Output the (x, y) coordinate of the center of the cell containing the given text.  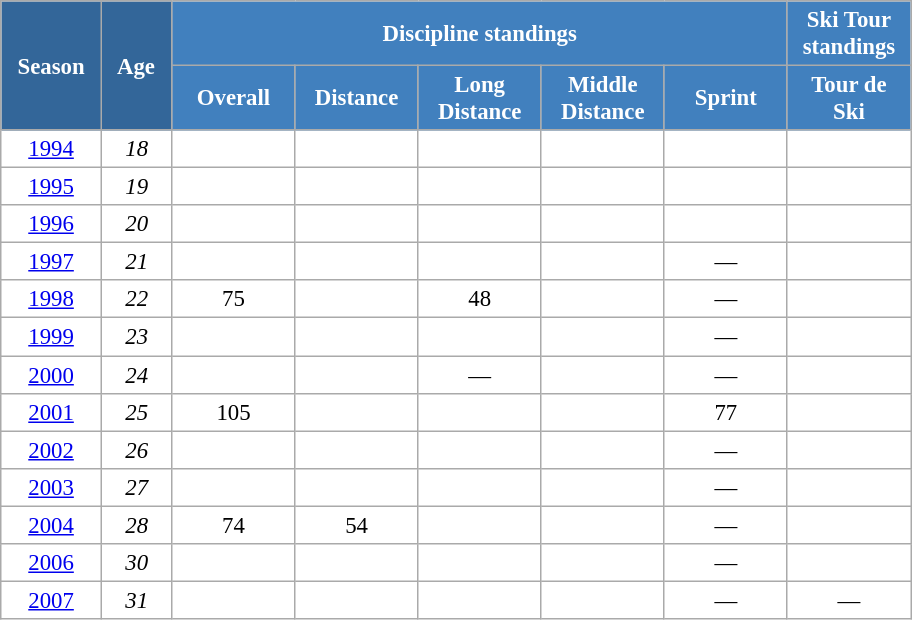
19 (136, 187)
22 (136, 299)
Distance (356, 98)
Discipline standings (480, 34)
23 (136, 337)
Age (136, 66)
Tour deSki (848, 98)
2004 (52, 525)
26 (136, 450)
27 (136, 487)
Long Distance (480, 98)
1999 (52, 337)
31 (136, 600)
20 (136, 224)
30 (136, 563)
28 (136, 525)
Ski Tour standings (848, 34)
1998 (52, 299)
Sprint (726, 98)
2007 (52, 600)
54 (356, 525)
77 (726, 412)
Overall (234, 98)
105 (234, 412)
2000 (52, 375)
24 (136, 375)
1997 (52, 262)
Middle Distance (602, 98)
25 (136, 412)
1995 (52, 187)
Season (52, 66)
74 (234, 525)
2003 (52, 487)
75 (234, 299)
18 (136, 149)
2002 (52, 450)
21 (136, 262)
2006 (52, 563)
1994 (52, 149)
1996 (52, 224)
48 (480, 299)
2001 (52, 412)
